Return (x, y) of the center of cell containing provided text 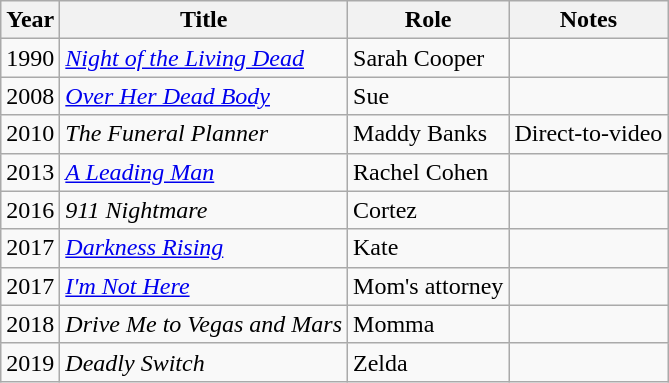
2016 (30, 210)
Zelda (428, 362)
911 Nightmare (204, 210)
Darkness Rising (204, 248)
Cortez (428, 210)
2018 (30, 324)
The Funeral Planner (204, 134)
Direct-to-video (588, 134)
2010 (30, 134)
A Leading Man (204, 172)
Sarah Cooper (428, 58)
Year (30, 20)
Mom's attorney (428, 286)
Night of the Living Dead (204, 58)
Sue (428, 96)
Over Her Dead Body (204, 96)
Title (204, 20)
Rachel Cohen (428, 172)
Kate (428, 248)
Deadly Switch (204, 362)
2013 (30, 172)
2008 (30, 96)
Momma (428, 324)
Drive Me to Vegas and Mars (204, 324)
Notes (588, 20)
I'm Not Here (204, 286)
2019 (30, 362)
Maddy Banks (428, 134)
Role (428, 20)
1990 (30, 58)
